For the text-containing cell, return its midpoint in [x, y] coordinate format. 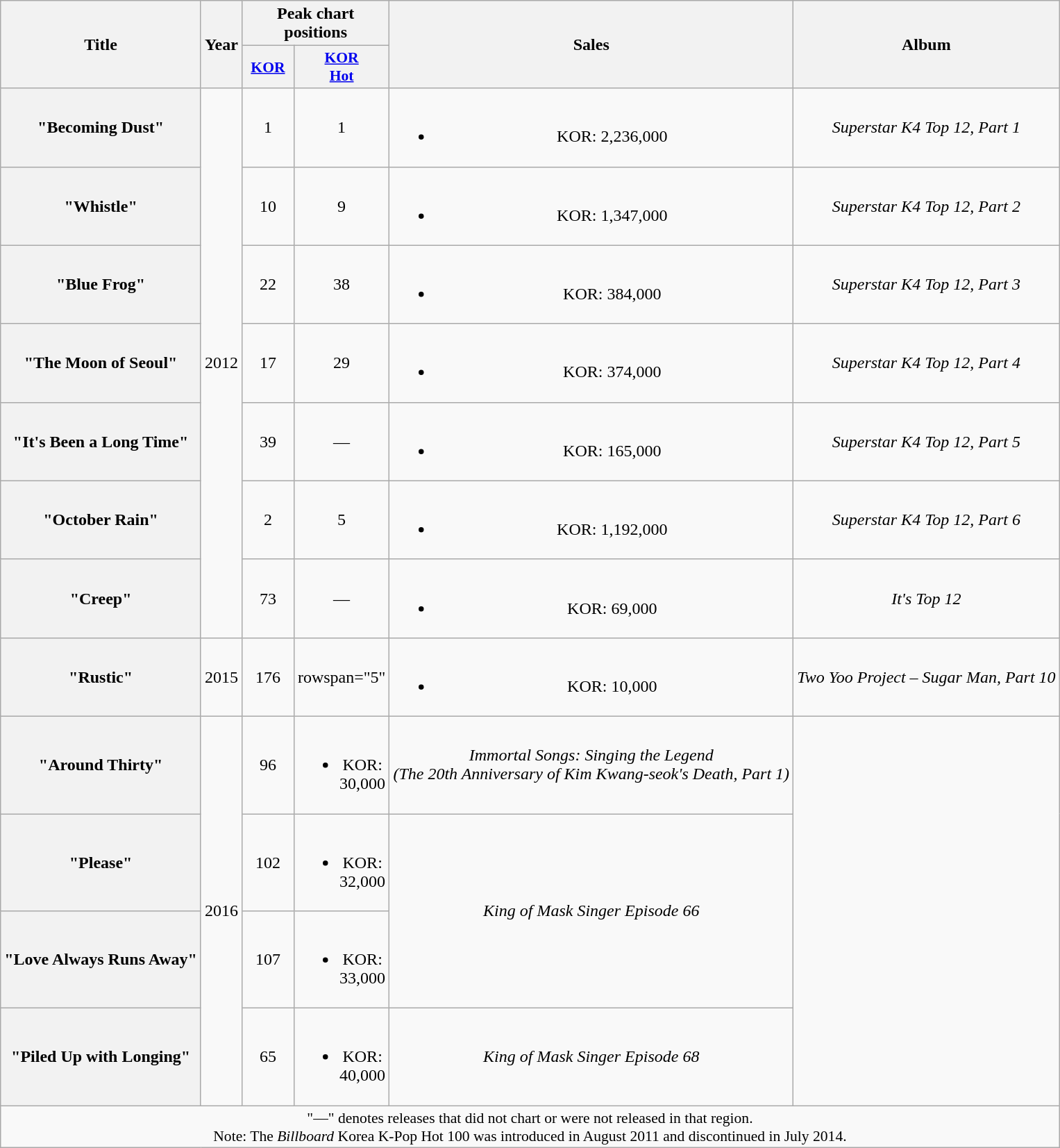
KOR: 10,000 [591, 676]
Superstar K4 Top 12, Part 1 [927, 128]
73 [268, 599]
"Blue Frog" [101, 285]
"Creep" [101, 599]
KOR: 69,000 [591, 599]
"The Moon of Seoul" [101, 363]
Superstar K4 Top 12, Part 3 [927, 285]
Title [101, 44]
2016 [221, 910]
KOR: 384,000 [591, 285]
KOR: 1,192,000 [591, 519]
29 [342, 363]
KOR: 33,000 [342, 960]
10 [268, 206]
Sales [591, 44]
Year [221, 44]
176 [268, 676]
17 [268, 363]
"October Rain" [101, 519]
KOR: 2,236,000 [591, 128]
It's Top 12 [927, 599]
96 [268, 765]
5 [342, 519]
38 [342, 285]
KOR: 165,000 [591, 442]
2 [268, 519]
KOR: 32,000 [342, 863]
KOR: 374,000 [591, 363]
KOR [268, 67]
Peak chart positions [315, 24]
Superstar K4 Top 12, Part 6 [927, 519]
2015 [221, 676]
9 [342, 206]
Album [927, 44]
"Becoming Dust" [101, 128]
39 [268, 442]
KOR: 1,347,000 [591, 206]
65 [268, 1057]
Superstar K4 Top 12, Part 2 [927, 206]
102 [268, 863]
"It's Been a Long Time" [101, 442]
"Rustic" [101, 676]
KORHot [342, 67]
"Love Always Runs Away" [101, 960]
Superstar K4 Top 12, Part 5 [927, 442]
KOR: 30,000 [342, 765]
King of Mask Singer Episode 66 [591, 911]
107 [268, 960]
KOR: 40,000 [342, 1057]
2012 [221, 363]
Two Yoo Project – Sugar Man, Part 10 [927, 676]
rowspan="5" [342, 676]
22 [268, 285]
Superstar K4 Top 12, Part 4 [927, 363]
"Around Thirty" [101, 765]
"Whistle" [101, 206]
"Please" [101, 863]
"Piled Up with Longing" [101, 1057]
King of Mask Singer Episode 68 [591, 1057]
Immortal Songs: Singing the Legend(The 20th Anniversary of Kim Kwang-seok's Death, Part 1) [591, 765]
